Extract the [x, y] coordinate from the center of the cell holding the provided text.  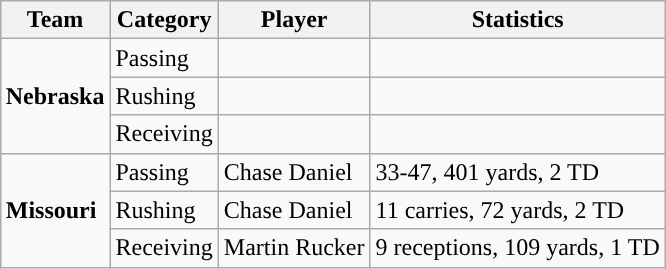
Martin Rucker [294, 248]
11 carries, 72 yards, 2 TD [518, 210]
Player [294, 20]
Statistics [518, 20]
9 receptions, 109 yards, 1 TD [518, 248]
33-47, 401 yards, 2 TD [518, 172]
Nebraska [55, 96]
Category [164, 20]
Missouri [55, 210]
Team [55, 20]
